Locate the cell with the specified text and output its (x, y) center coordinate. 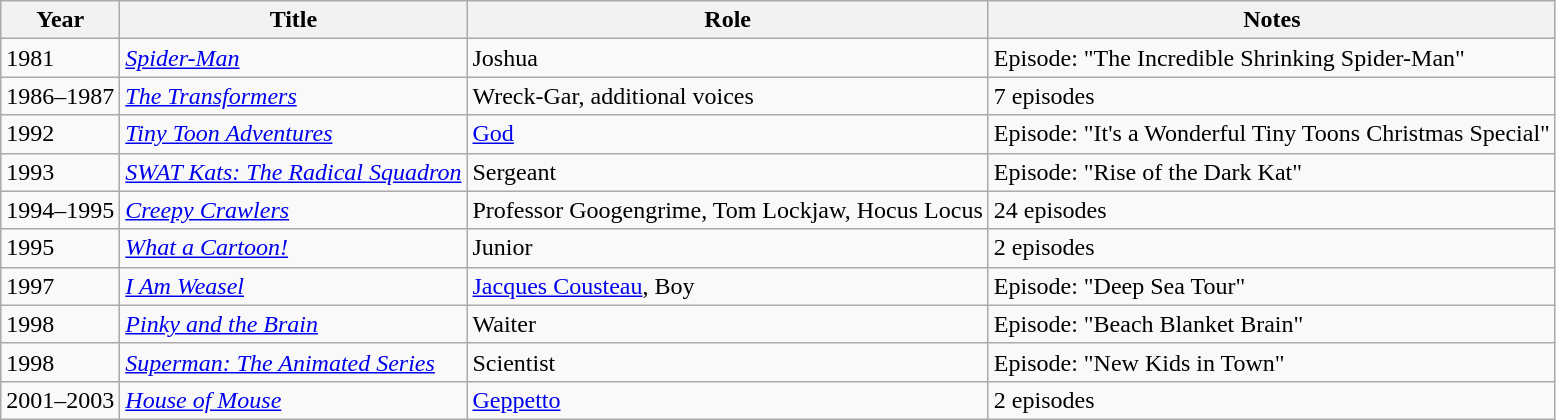
Year (60, 20)
7 episodes (1272, 96)
24 episodes (1272, 210)
The Transformers (294, 96)
1997 (60, 286)
Wreck-Gar, additional voices (728, 96)
Professor Googengrime, Tom Lockjaw, Hocus Locus (728, 210)
Sergeant (728, 172)
1994–1995 (60, 210)
Spider-Man (294, 58)
Superman: The Animated Series (294, 362)
2001–2003 (60, 400)
1981 (60, 58)
Title (294, 20)
Pinky and the Brain (294, 324)
Episode: "Rise of the Dark Kat" (1272, 172)
Waiter (728, 324)
SWAT Kats: The Radical Squadron (294, 172)
1986–1987 (60, 96)
Jacques Cousteau, Boy (728, 286)
1992 (60, 134)
Notes (1272, 20)
House of Mouse (294, 400)
God (728, 134)
Junior (728, 248)
Episode: "New Kids in Town" (1272, 362)
Episode: "It's a Wonderful Tiny Toons Christmas Special" (1272, 134)
Episode: "Beach Blanket Brain" (1272, 324)
Joshua (728, 58)
1995 (60, 248)
Geppetto (728, 400)
Scientist (728, 362)
Creepy Crawlers (294, 210)
1993 (60, 172)
Episode: "Deep Sea Tour" (1272, 286)
Role (728, 20)
Tiny Toon Adventures (294, 134)
What a Cartoon! (294, 248)
I Am Weasel (294, 286)
Episode: "The Incredible Shrinking Spider-Man" (1272, 58)
